For the text-containing cell, return its midpoint in [x, y] coordinate format. 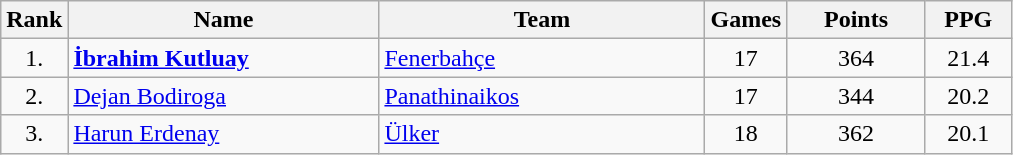
344 [856, 96]
364 [856, 58]
Fenerbahçe [542, 58]
362 [856, 134]
Team [542, 20]
Rank [34, 20]
Dejan Bodiroga [224, 96]
Panathinaikos [542, 96]
21.4 [968, 58]
Ülker [542, 134]
2. [34, 96]
18 [746, 134]
20.2 [968, 96]
20.1 [968, 134]
İbrahim Kutluay [224, 58]
Harun Erdenay [224, 134]
PPG [968, 20]
1. [34, 58]
3. [34, 134]
Points [856, 20]
Games [746, 20]
Name [224, 20]
